Output the (X, Y) coordinate of the center of the cell containing the given text.  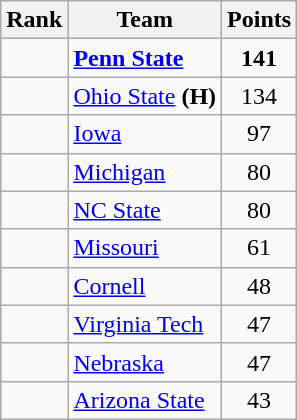
Iowa (145, 134)
Virginia Tech (145, 324)
61 (260, 248)
134 (260, 96)
Arizona State (145, 400)
Ohio State (H) (145, 96)
Team (145, 20)
NC State (145, 210)
Penn State (145, 58)
43 (260, 400)
48 (260, 286)
Michigan (145, 172)
141 (260, 58)
Points (260, 20)
Rank (34, 20)
Cornell (145, 286)
97 (260, 134)
Missouri (145, 248)
Nebraska (145, 362)
